Provide the [X, Y] coordinate of the cell's center where the given text is located.  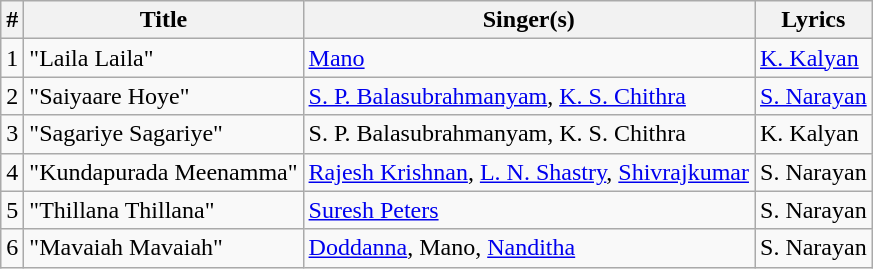
"Thillana Thillana" [164, 210]
5 [12, 210]
Suresh Peters [528, 210]
# [12, 20]
6 [12, 248]
"Saiyaare Hoye" [164, 96]
Singer(s) [528, 20]
4 [12, 172]
"Sagariye Sagariye" [164, 134]
Title [164, 20]
"Mavaiah Mavaiah" [164, 248]
Mano [528, 58]
Rajesh Krishnan, L. N. Shastry, Shivrajkumar [528, 172]
"Kundapurada Meenamma" [164, 172]
"Laila Laila" [164, 58]
Doddanna, Mano, Nanditha [528, 248]
3 [12, 134]
Lyrics [813, 20]
1 [12, 58]
2 [12, 96]
